Locate the cell with the specified text and output its [x, y] center coordinate. 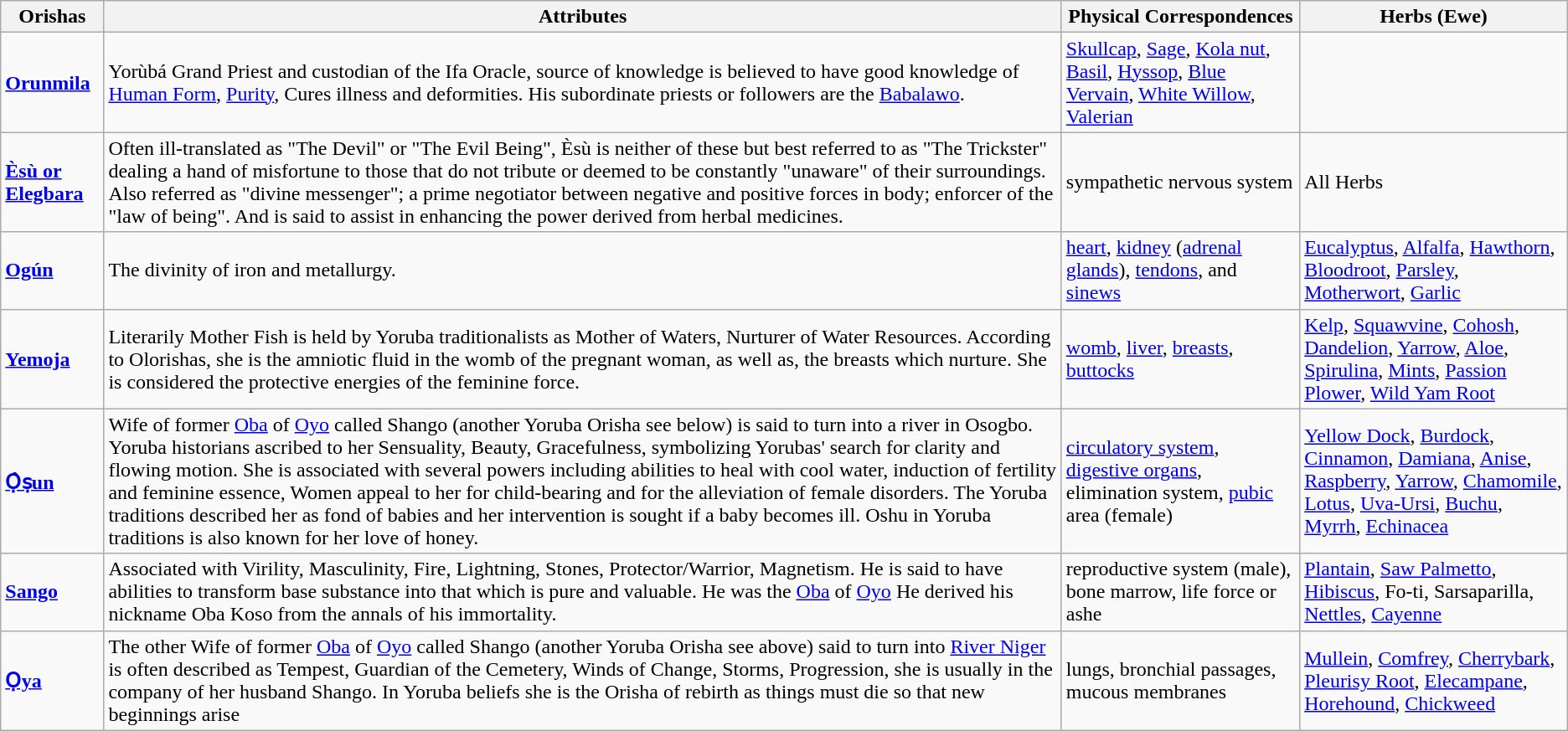
Herbs (Ewe) [1434, 17]
Ogún [52, 270]
Eucalyptus, Alfalfa, Hawthorn, Bloodroot, Parsley, Motherwort, Garlic [1434, 270]
Ọ̀ṣun [52, 481]
Orishas [52, 17]
Mullein, Comfrey, Cherrybark, Pleurisy Root, Elecampane, Horehound, Chickweed [1434, 680]
womb, liver, breasts, buttocks [1180, 358]
Attributes [583, 17]
The divinity of iron and metallurgy. [583, 270]
heart, kidney (adrenal glands), tendons, and sinews [1180, 270]
Èsù or Elegbara [52, 183]
reproductive system (male), bone marrow, life force or ashe [1180, 592]
lungs, bronchial passages, mucous membranes [1180, 680]
Orunmila [52, 82]
Sango [52, 592]
All Herbs [1434, 183]
Plantain, Saw Palmetto, Hibiscus, Fo-ti, Sarsaparilla, Nettles, Cayenne [1434, 592]
Skullcap, Sage, Kola nut, Basil, Hyssop, Blue Vervain, White Willow, Valerian [1180, 82]
Ọya [52, 680]
circulatory system, digestive organs, elimination system, pubic area (female) [1180, 481]
sympathetic nervous system [1180, 183]
Yellow Dock, Burdock, Cinnamon, Damiana, Anise, Raspberry, Yarrow, Chamomile, Lotus, Uva-Ursi, Buchu, Myrrh, Echinacea [1434, 481]
Kelp, Squawvine, Cohosh, Dandelion, Yarrow, Aloe, Spirulina, Mints, Passion Plower, Wild Yam Root [1434, 358]
Physical Correspondences [1180, 17]
Yemoja [52, 358]
